Locate the cell with the specified text and output its [X, Y] center coordinate. 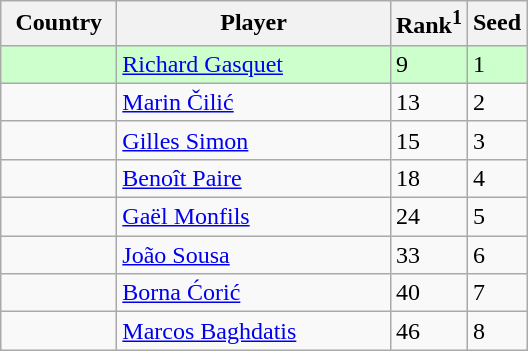
18 [428, 178]
15 [428, 140]
Country [59, 24]
João Sousa [254, 255]
6 [496, 255]
3 [496, 140]
33 [428, 255]
13 [428, 102]
4 [496, 178]
8 [496, 331]
Seed [496, 24]
46 [428, 331]
Marin Čilić [254, 102]
Gaël Monfils [254, 217]
40 [428, 293]
Player [254, 24]
Borna Ćorić [254, 293]
Benoît Paire [254, 178]
2 [496, 102]
Richard Gasquet [254, 64]
7 [496, 293]
5 [496, 217]
Rank1 [428, 24]
9 [428, 64]
24 [428, 217]
Gilles Simon [254, 140]
1 [496, 64]
Marcos Baghdatis [254, 331]
